From the cell containing the given text, extract its center point as [x, y] coordinate. 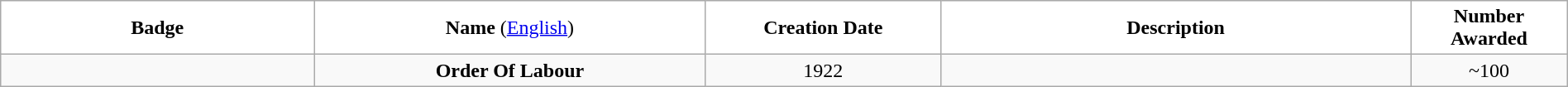
Badge [157, 28]
Name (English) [510, 28]
Number Awarded [1489, 28]
Creation Date [823, 28]
Order Of Labour [510, 70]
Description [1175, 28]
~100 [1489, 70]
1922 [823, 70]
